Determine the (X, Y) coordinate at the center of the cell enclosing the given text.  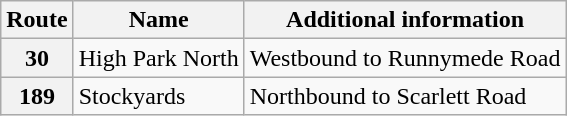
Additional information (405, 20)
30 (37, 58)
Stockyards (158, 96)
High Park North (158, 58)
Northbound to Scarlett Road (405, 96)
Westbound to Runnymede Road (405, 58)
Name (158, 20)
Route (37, 20)
189 (37, 96)
